Capture the cell that displays the provided text and extract its (x, y) central coordinate. 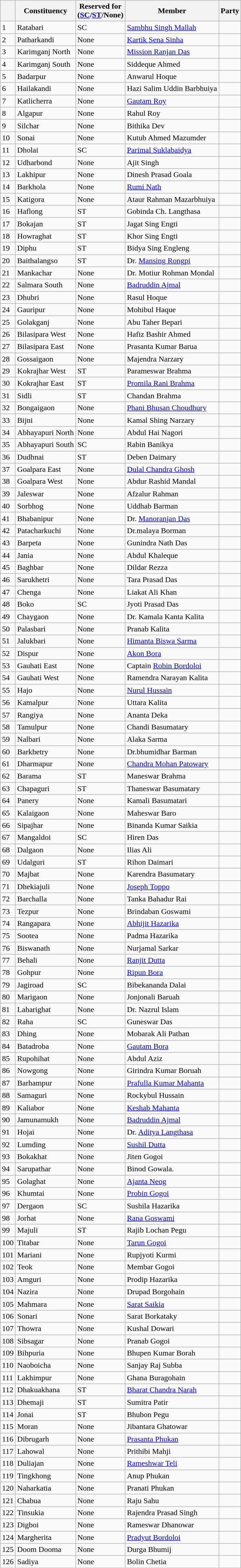
Rahul Roy (172, 113)
Bilasipara East (45, 346)
Ratabari (45, 27)
Bokajan (45, 224)
Barpeta (45, 543)
Dildar Rezza (172, 568)
Dibrugarh (45, 1439)
24 (8, 310)
18 (8, 236)
Probin Gogoi (172, 1194)
Binod Gowala. (172, 1169)
Sibsagar (45, 1341)
Pranab Kalita (172, 629)
39 (8, 494)
Tanka Bahadur Rai (172, 899)
30 (8, 383)
Karimganj South (45, 64)
Chandra Mohan Patowary (172, 764)
Thowra (45, 1328)
Abdul Khaleque (172, 555)
Ramendra Narayan Kalita (172, 678)
Majuli (45, 1230)
27 (8, 346)
Hiren Das (172, 838)
Haflong (45, 212)
Abdul Aziz (172, 1058)
113 (8, 1402)
102 (8, 1267)
Kutub Ahmed Mazumder (172, 138)
109 (8, 1353)
Lakhipur (45, 175)
4 (8, 64)
Bijni (45, 420)
35 (8, 445)
Dalgaon (45, 850)
Gunindra Nath Das (172, 543)
Rupjyoti Kurmi (172, 1255)
Gauripur (45, 310)
45 (8, 568)
Teok (45, 1267)
Jyoti Prasad Das (172, 604)
Golakganj (45, 322)
Afzalur Rahman (172, 494)
Moran (45, 1427)
Laharighat (45, 1009)
48 (8, 604)
Mission Ranjan Das (172, 52)
66 (8, 825)
Rupohihat (45, 1058)
Anwarul Hoque (172, 76)
Katlicherra (45, 101)
105 (8, 1304)
Panery (45, 801)
Tara Prasad Das (172, 580)
Girindra Kumar Boruah (172, 1071)
1 (8, 27)
124 (8, 1537)
Bithika Dev (172, 125)
Sanjay Raj Subba (172, 1365)
Jiten Gogoi (172, 1157)
37 (8, 469)
Sarat Saikia (172, 1304)
61 (8, 764)
Mangaldoi (45, 838)
Rangapara (45, 923)
Guneswar Das (172, 1022)
Prafulla Kumar Mahanta (172, 1083)
Bolin Chetia (172, 1562)
Prodip Hazarika (172, 1279)
55 (8, 690)
Mahmara (45, 1304)
Barama (45, 776)
44 (8, 555)
32 (8, 408)
Abhayapuri North (45, 432)
115 (8, 1427)
Raha (45, 1022)
Gobinda Ch. Langthasa (172, 212)
Dr. Manoranjan Das (172, 518)
Barkhola (45, 187)
Marigaon (45, 997)
Dr. Kamala Kanta Kalita (172, 617)
Bhabanipur (45, 518)
Jibantara Ghatowar (172, 1427)
Hajo (45, 690)
Brindaban Goswami (172, 911)
Rabin Banikya (172, 445)
Lakhimpur (45, 1378)
121 (8, 1500)
Dispur (45, 653)
43 (8, 543)
84 (8, 1046)
Rangiya (45, 715)
Prasanta Kumar Barua (172, 346)
57 (8, 715)
Naharkatia (45, 1488)
49 (8, 617)
Ripun Bora (172, 973)
Patacharkuchi (45, 531)
47 (8, 592)
86 (8, 1071)
Rasul Hoque (172, 297)
17 (8, 224)
Bibekananda Dalai (172, 985)
Sadiya (45, 1562)
Ajanta Neog (172, 1181)
Jania (45, 555)
56 (8, 702)
Sambhu Singh Mallah (172, 27)
Joseph Toppo (172, 887)
Algapur (45, 113)
87 (8, 1083)
91 (8, 1132)
Mankachar (45, 273)
78 (8, 973)
15 (8, 199)
34 (8, 432)
Gossaigaon (45, 359)
Uddhab Barman (172, 506)
104 (8, 1292)
Membar Gogoi (172, 1267)
Sarat Borkataky (172, 1316)
Dharmapur (45, 764)
126 (8, 1562)
Liakat Ali Khan (172, 592)
Sonari (45, 1316)
Abhijit Hazarika (172, 923)
Goalpara East (45, 469)
Rana Goswami (172, 1218)
Prithibi Mahji (172, 1451)
Mobarak Ali Pathan (172, 1034)
Jaleswar (45, 494)
Dr. Aditya Langthasa (172, 1132)
58 (8, 727)
Rameswar Dhanowar (172, 1525)
114 (8, 1414)
101 (8, 1255)
Badarpur (45, 76)
Abdul Hai Nagori (172, 432)
116 (8, 1439)
Kushal Dowari (172, 1328)
Chenga (45, 592)
Hojai (45, 1132)
Nowgong (45, 1071)
97 (8, 1206)
Kalaigaon (45, 813)
20 (8, 261)
Samaguri (45, 1095)
Behali (45, 960)
7 (8, 101)
Party (230, 11)
Hazi Salim Uddin Barbhuiya (172, 89)
Baithalangso (45, 261)
Sorbhog (45, 506)
Chandan Brahma (172, 396)
Thaneswar Basumatary (172, 789)
Silchar (45, 125)
Ranjit Dutta (172, 960)
100 (8, 1243)
Rajendra Prasad Singh (172, 1513)
92 (8, 1145)
79 (8, 985)
Bokakhat (45, 1157)
Keshab Mahanta (172, 1107)
76 (8, 948)
Promila Rani Brahma (172, 383)
Patharkandi (45, 40)
118 (8, 1464)
Barkhetry (45, 752)
98 (8, 1218)
96 (8, 1194)
5 (8, 76)
81 (8, 1009)
Karendra Basumatary (172, 874)
120 (8, 1488)
59 (8, 739)
Parimal Suklabaidya (172, 150)
Bongaigaon (45, 408)
Pradyut Bordoloi (172, 1537)
Dholai (45, 150)
Karimganj North (45, 52)
Kaliabor (45, 1107)
Himanta Biswa Sarma (172, 641)
Duliajan (45, 1464)
Chapaguri (45, 789)
Dr. Nazrul Islam (172, 1009)
42 (8, 531)
Abhayapuri South (45, 445)
Diphu (45, 248)
Ananta Deka (172, 715)
Boko (45, 604)
Dhubri (45, 297)
Durga Bhumij (172, 1550)
88 (8, 1095)
Titabar (45, 1243)
46 (8, 580)
72 (8, 899)
13 (8, 175)
Chaygaon (45, 617)
Pranab Gogoi (172, 1341)
Sootea (45, 936)
Mariani (45, 1255)
Maheswar Baro (172, 813)
69 (8, 862)
Gauhati East (45, 666)
123 (8, 1525)
125 (8, 1550)
Doom Dooma (45, 1550)
Sonai (45, 138)
Salmara South (45, 285)
2 (8, 40)
80 (8, 997)
19 (8, 248)
Hailakandi (45, 89)
50 (8, 629)
Mohibul Haque (172, 310)
74 (8, 923)
Bihpuria (45, 1353)
Margherita (45, 1537)
Rumi Nath (172, 187)
28 (8, 359)
Bilasipara West (45, 334)
71 (8, 887)
Raju Sahu (172, 1500)
82 (8, 1022)
Jorhat (45, 1218)
10 (8, 138)
Dr.bhumidhar Barman (172, 752)
Batadroba (45, 1046)
Drupad Borgohain (172, 1292)
73 (8, 911)
Tingkhong (45, 1476)
3 (8, 52)
Binanda Kumar Saikia (172, 825)
Jagat Sing Engti (172, 224)
Prasanta Phukan (172, 1439)
23 (8, 297)
60 (8, 752)
Bharat Chandra Narah (172, 1390)
Sipajhar (45, 825)
Kartik Sena Sinha (172, 40)
38 (8, 481)
Ajit Singh (172, 162)
Lumding (45, 1145)
Kokrajhar East (45, 383)
111 (8, 1378)
Barchalla (45, 899)
Rajib Lochan Pegu (172, 1230)
9 (8, 125)
62 (8, 776)
Gohpur (45, 973)
Katigora (45, 199)
Chandi Basumatary (172, 727)
Jagiroad (45, 985)
Deben Daimary (172, 457)
Alaka Sarma (172, 739)
21 (8, 273)
Dergaon (45, 1206)
36 (8, 457)
Barhampur (45, 1083)
93 (8, 1157)
Jonai (45, 1414)
Tezpur (45, 911)
Dr. Motiur Rohman Mondal (172, 273)
52 (8, 653)
Tarun Gogoi (172, 1243)
119 (8, 1476)
Palasbari (45, 629)
64 (8, 801)
Rihon Daimari (172, 862)
Biswanath (45, 948)
70 (8, 874)
110 (8, 1365)
Hafiz Bashir Ahmed (172, 334)
Dr. Mansing Rongpi (172, 261)
Bidya Sing Engleng (172, 248)
Dr.malaya Borman (172, 531)
Abu Taher Bepari (172, 322)
Kamal Shing Narzary (172, 420)
83 (8, 1034)
Reserved for(SC/ST/None) (100, 11)
Sushil Dutta (172, 1145)
Rockybul Hussain (172, 1095)
107 (8, 1328)
Howraghat (45, 236)
Khumtai (45, 1194)
Bhupen Kumar Borah (172, 1353)
11 (8, 150)
Golaghat (45, 1181)
63 (8, 789)
Lahowal (45, 1451)
Udalguri (45, 862)
68 (8, 850)
Dhemaji (45, 1402)
Digboi (45, 1525)
Naoboicha (45, 1365)
Maneswar Brahma (172, 776)
112 (8, 1390)
95 (8, 1181)
54 (8, 678)
Jalukbari (45, 641)
Dulal Chandra Ghosh (172, 469)
Goalpara West (45, 481)
Ilias Ali (172, 850)
Constituency (45, 11)
90 (8, 1120)
Nalbari (45, 739)
Gauhati West (45, 678)
99 (8, 1230)
Baghbar (45, 568)
Nazira (45, 1292)
40 (8, 506)
Ghana Buragohain (172, 1378)
Rameshwar Teli (172, 1464)
8 (8, 113)
Abdur Rashid Mandal (172, 481)
Phani Bhusan Choudhury (172, 408)
Kokrajhar West (45, 371)
Member (172, 11)
Bhubon Pegu (172, 1414)
Chabua (45, 1500)
25 (8, 322)
Gautam Roy (172, 101)
Pranati Phukan (172, 1488)
Jonjonali Baruah (172, 997)
Majendra Narzary (172, 359)
Gautam Bora (172, 1046)
Nurul Hussain (172, 690)
Captain Robin Bordoloi (172, 666)
16 (8, 212)
31 (8, 396)
Dhing (45, 1034)
Siddeque Ahmed (172, 64)
Udharbond (45, 162)
Akon Bora (172, 653)
103 (8, 1279)
Dhekiajuli (45, 887)
Anup Phukan (172, 1476)
Khor Sing Engti (172, 236)
Ataur Rahman Mazarbhuiya (172, 199)
Dinesh Prasad Goala (172, 175)
Uttara Kalita (172, 702)
65 (8, 813)
122 (8, 1513)
Sarukhetri (45, 580)
85 (8, 1058)
Jamunamukh (45, 1120)
Sarupathar (45, 1169)
41 (8, 518)
Tamulpur (45, 727)
53 (8, 666)
Sidli (45, 396)
Sushila Hazarika (172, 1206)
51 (8, 641)
Kamalpur (45, 702)
26 (8, 334)
67 (8, 838)
89 (8, 1107)
108 (8, 1341)
Tinsukia (45, 1513)
117 (8, 1451)
Kamali Basumatari (172, 801)
Dudhnai (45, 457)
106 (8, 1316)
6 (8, 89)
94 (8, 1169)
22 (8, 285)
Padma Hazarika (172, 936)
12 (8, 162)
Nurjamal Sarkar (172, 948)
Dhakuakhana (45, 1390)
33 (8, 420)
Parameswar Brahma (172, 371)
75 (8, 936)
Majbat (45, 874)
29 (8, 371)
14 (8, 187)
Sumitra Patir (172, 1402)
Amguri (45, 1279)
77 (8, 960)
